For the text-containing cell, return its midpoint in [x, y] coordinate format. 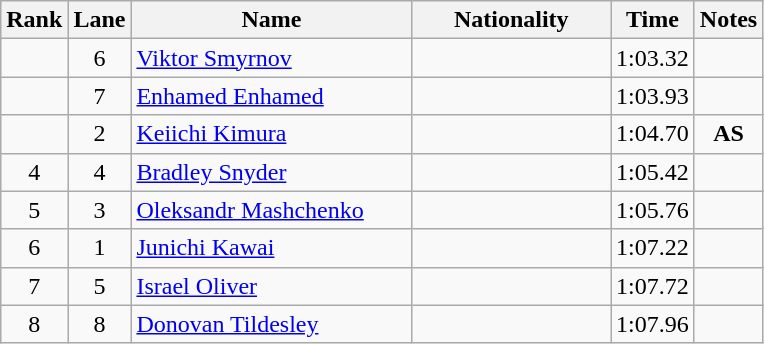
1:03.32 [653, 58]
Lane [100, 20]
Oleksandr Mashchenko [272, 210]
1:05.42 [653, 172]
Bradley Snyder [272, 172]
1:03.93 [653, 96]
Notes [728, 20]
Time [653, 20]
2 [100, 134]
1:07.96 [653, 324]
1:07.22 [653, 248]
1 [100, 248]
1:04.70 [653, 134]
Nationality [512, 20]
Enhamed Enhamed [272, 96]
1:07.72 [653, 286]
Name [272, 20]
Viktor Smyrnov [272, 58]
AS [728, 134]
Donovan Tildesley [272, 324]
Rank [34, 20]
3 [100, 210]
Junichi Kawai [272, 248]
Israel Oliver [272, 286]
Keiichi Kimura [272, 134]
1:05.76 [653, 210]
